Output the (x, y) coordinate of the center of the cell containing the given text.  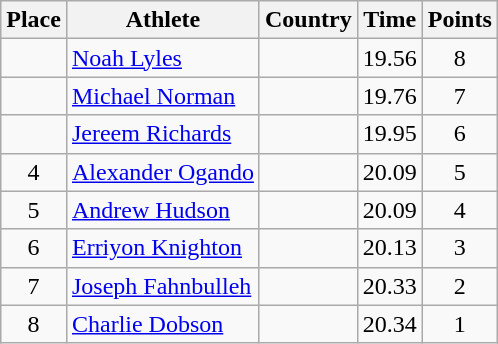
Joseph Fahnbulleh (162, 286)
20.34 (390, 324)
19.95 (390, 134)
3 (460, 248)
Charlie Dobson (162, 324)
Alexander Ogando (162, 172)
Andrew Hudson (162, 210)
Time (390, 20)
20.13 (390, 248)
Noah Lyles (162, 58)
19.56 (390, 58)
Athlete (162, 20)
Place (34, 20)
20.33 (390, 286)
Jereem Richards (162, 134)
Points (460, 20)
Michael Norman (162, 96)
Country (308, 20)
Erriyon Knighton (162, 248)
19.76 (390, 96)
1 (460, 324)
2 (460, 286)
